Determine the (x, y) coordinate at the center of the cell enclosing the given text.  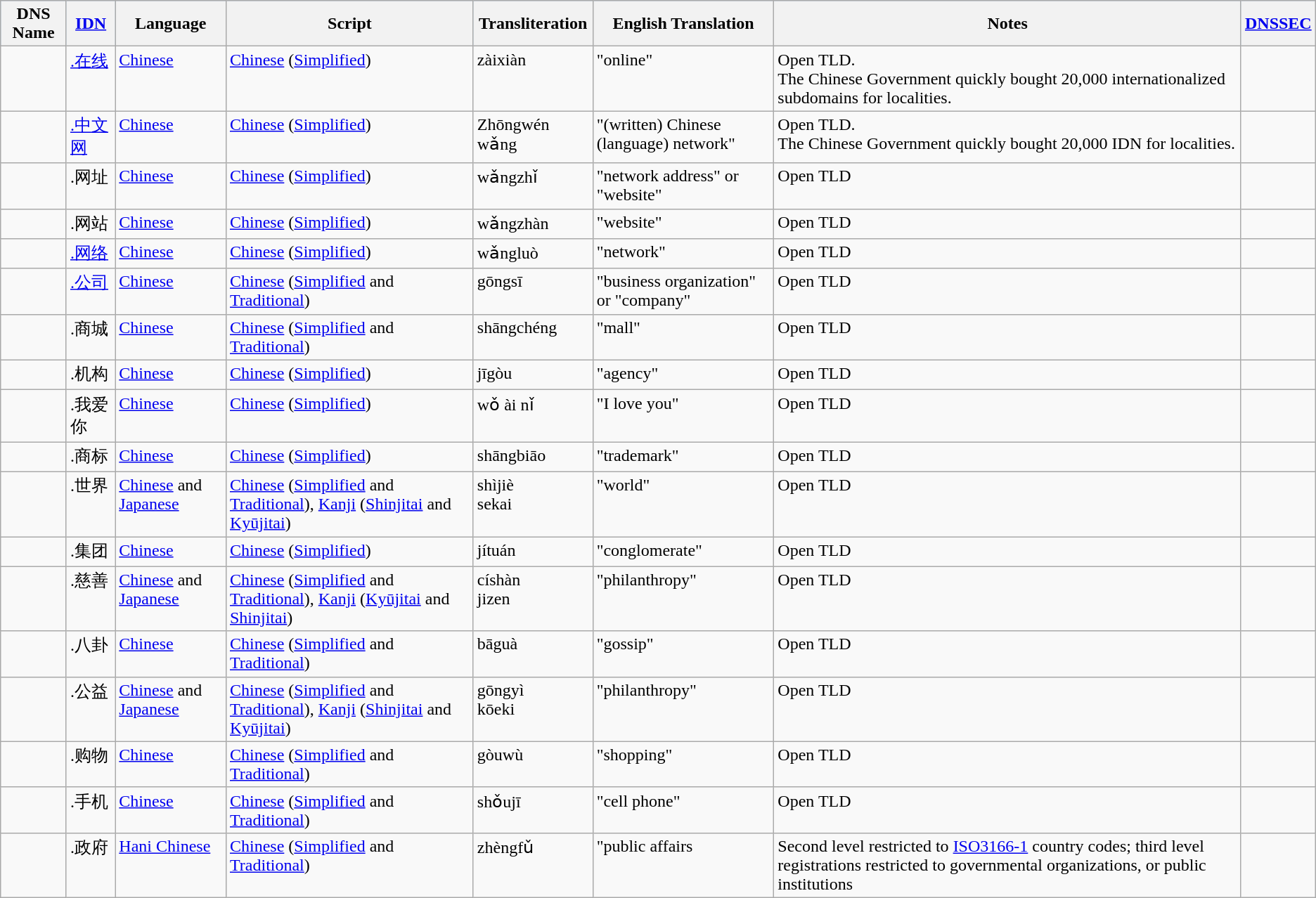
"network" (683, 254)
"shopping" (683, 764)
.购物 (90, 764)
Open TLD.The Chinese Government quickly bought 20,000 internationalized subdomains for localities. (1008, 79)
"trademark" (683, 457)
.公司 (90, 291)
"online" (683, 79)
.网站 (90, 223)
shǒujī (533, 809)
zhèngfǔ (533, 865)
"mall" (683, 337)
"I love you" (683, 416)
"website" (683, 223)
DNSSEC (1278, 24)
Zhōngwén wǎng (533, 137)
.手机 (90, 809)
shìjièsekai (533, 504)
.商城 (90, 337)
.政府 (90, 865)
.中文网 (90, 137)
.世界 (90, 504)
DNS Name (34, 24)
Open TLD.The Chinese Government quickly bought 20,000 IDN for localities. (1008, 137)
"network address" or "website" (683, 186)
.集团 (90, 552)
Hani Chinese (171, 865)
IDN (90, 24)
wǎngzhǐ (533, 186)
"conglomerate" (683, 552)
gōngsī (533, 291)
.八卦 (90, 653)
jīgòu (533, 375)
.商标 (90, 457)
English Translation (683, 24)
"world" (683, 504)
.网址 (90, 186)
wǎngluò (533, 254)
.我爱你 (90, 416)
"gossip" (683, 653)
"agency" (683, 375)
.机构 (90, 375)
Notes (1008, 24)
císhànjizen (533, 599)
.公益 (90, 709)
.慈善 (90, 599)
Transliteration (533, 24)
Script (349, 24)
Second level restricted to ISO3166-1 country codes; third level registrations restricted to governmental organizations, or public institutions (1008, 865)
gòuwù (533, 764)
jítuán (533, 552)
.网络 (90, 254)
gōngyìkōeki (533, 709)
Language (171, 24)
zàixiàn (533, 79)
Chinese (Simplified and Traditional), Kanji (Kyūjitai and Shinjitai) (349, 599)
shāngbiāo (533, 457)
"cell phone" (683, 809)
"(written) Chinese (language) network" (683, 137)
wǎngzhàn (533, 223)
"public affairs (683, 865)
"business organization" or "company" (683, 291)
shāngchéng (533, 337)
wǒ ài nǐ (533, 416)
bāguà (533, 653)
.在线 (90, 79)
